Extract the [x, y] coordinate from the center of the cell holding the provided text.  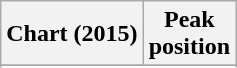
Peakposition [189, 34]
Chart (2015) [72, 34]
